Search for the cell housing the specified text and yield its (x, y) center coordinate. 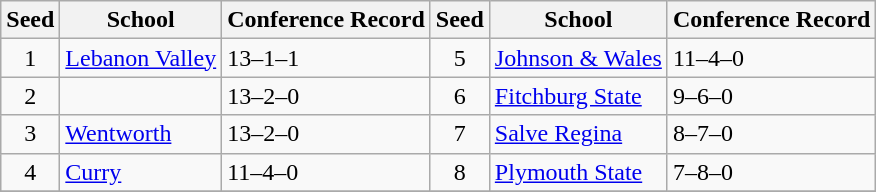
8 (460, 172)
13–1–1 (326, 58)
Curry (141, 172)
Plymouth State (578, 172)
Lebanon Valley (141, 58)
5 (460, 58)
Fitchburg State (578, 96)
3 (30, 134)
8–7–0 (772, 134)
9–6–0 (772, 96)
1 (30, 58)
2 (30, 96)
7–8–0 (772, 172)
6 (460, 96)
4 (30, 172)
7 (460, 134)
Salve Regina (578, 134)
Johnson & Wales (578, 58)
Wentworth (141, 134)
